Search for the cell housing the specified text and yield its (x, y) center coordinate. 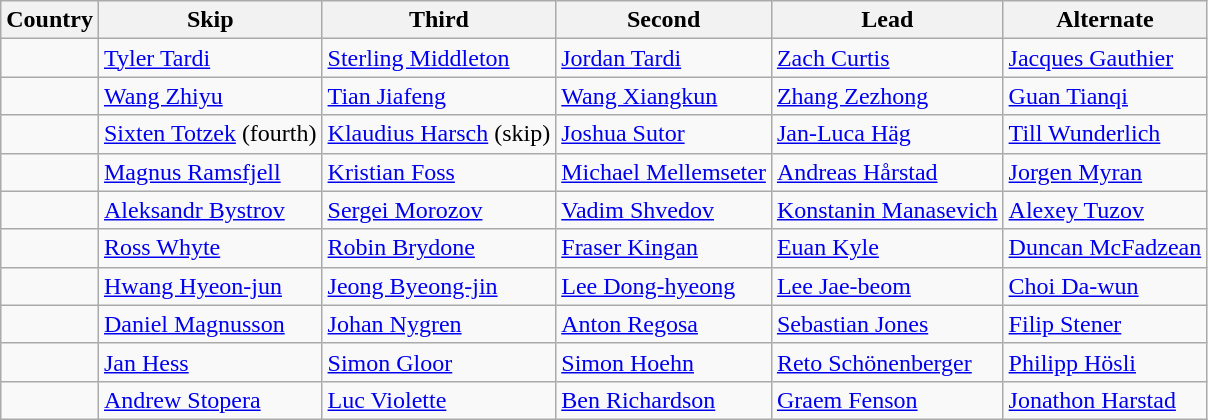
Wang Xiangkun (664, 96)
Alexey Tuzov (1105, 210)
Jordan Tardi (664, 58)
Andreas Hårstad (887, 172)
Luc Violette (439, 400)
Skip (210, 20)
Konstanin Manasevich (887, 210)
Second (664, 20)
Guan Tianqi (1105, 96)
Lee Jae-beom (887, 286)
Euan Kyle (887, 248)
Reto Schönenberger (887, 362)
Jeong Byeong-jin (439, 286)
Klaudius Harsch (skip) (439, 134)
Andrew Stopera (210, 400)
Robin Brydone (439, 248)
Alternate (1105, 20)
Duncan McFadzean (1105, 248)
Anton Regosa (664, 324)
Sterling Middleton (439, 58)
Ben Richardson (664, 400)
Ross Whyte (210, 248)
Zhang Zezhong (887, 96)
Tian Jiafeng (439, 96)
Graem Fenson (887, 400)
Sergei Morozov (439, 210)
Philipp Hösli (1105, 362)
Jorgen Myran (1105, 172)
Fraser Kingan (664, 248)
Sixten Totzek (fourth) (210, 134)
Michael Mellemseter (664, 172)
Country (50, 20)
Lead (887, 20)
Jonathon Harstad (1105, 400)
Aleksandr Bystrov (210, 210)
Jan Hess (210, 362)
Lee Dong-hyeong (664, 286)
Third (439, 20)
Filip Stener (1105, 324)
Simon Gloor (439, 362)
Magnus Ramsfjell (210, 172)
Jan-Luca Häg (887, 134)
Simon Hoehn (664, 362)
Wang Zhiyu (210, 96)
Hwang Hyeon-jun (210, 286)
Choi Da-wun (1105, 286)
Kristian Foss (439, 172)
Sebastian Jones (887, 324)
Vadim Shvedov (664, 210)
Tyler Tardi (210, 58)
Till Wunderlich (1105, 134)
Jacques Gauthier (1105, 58)
Johan Nygren (439, 324)
Zach Curtis (887, 58)
Joshua Sutor (664, 134)
Daniel Magnusson (210, 324)
